Extract the [X, Y] coordinate from the center of the cell holding the provided text.  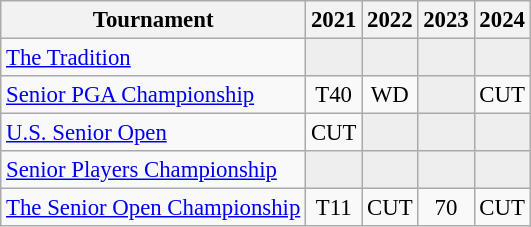
T40 [334, 95]
Tournament [154, 20]
2024 [502, 20]
WD [390, 95]
70 [446, 208]
The Tradition [154, 58]
Senior Players Championship [154, 170]
2022 [390, 20]
2021 [334, 20]
T11 [334, 208]
2023 [446, 20]
U.S. Senior Open [154, 133]
Senior PGA Championship [154, 95]
The Senior Open Championship [154, 208]
